Pinpoint the cell where the given text exists, returning its (x, y) midpoint coordinate. 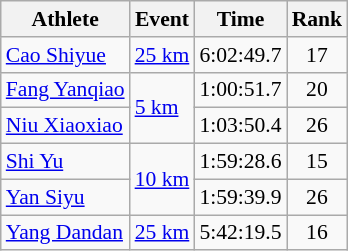
10 km (162, 180)
Event (162, 19)
1:59:39.9 (240, 197)
1:59:28.6 (240, 162)
6:02:49.7 (240, 55)
1:03:50.4 (240, 126)
Athlete (66, 19)
Rank (318, 19)
5:42:19.5 (240, 233)
Time (240, 19)
Yan Siyu (66, 197)
Shi Yu (66, 162)
15 (318, 162)
5 km (162, 108)
17 (318, 55)
20 (318, 90)
Fang Yanqiao (66, 90)
16 (318, 233)
Cao Shiyue (66, 55)
Niu Xiaoxiao (66, 126)
1:00:51.7 (240, 90)
Yang Dandan (66, 233)
